For the text-containing cell, return its midpoint in [X, Y] coordinate format. 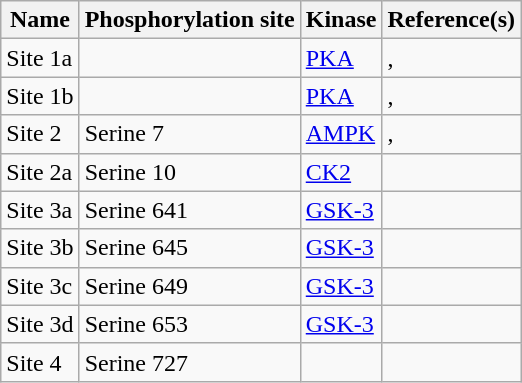
Site 3c [40, 286]
Serine 645 [190, 248]
Reference(s) [452, 20]
Serine 727 [190, 362]
Site 3a [40, 210]
Site 3d [40, 324]
Serine 10 [190, 172]
Serine 653 [190, 324]
Kinase [341, 20]
Site 1a [40, 58]
Site 3b [40, 248]
Name [40, 20]
Site 4 [40, 362]
Serine 649 [190, 286]
Site 2a [40, 172]
Phosphorylation site [190, 20]
Site 2 [40, 134]
CK2 [341, 172]
Serine 641 [190, 210]
Serine 7 [190, 134]
AMPK [341, 134]
Site 1b [40, 96]
